Search for the cell housing the specified text and yield its [X, Y] center coordinate. 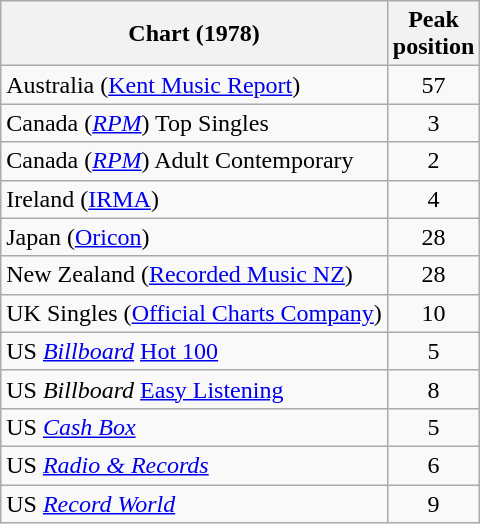
US Cash Box [194, 427]
US Radio & Records [194, 465]
9 [433, 503]
Peakposition [433, 34]
8 [433, 389]
Ireland (IRMA) [194, 199]
New Zealand (Recorded Music NZ) [194, 275]
Australia (Kent Music Report) [194, 85]
Canada (RPM) Adult Contemporary [194, 161]
Japan (Oricon) [194, 237]
10 [433, 313]
UK Singles (Official Charts Company) [194, 313]
US Billboard Easy Listening [194, 389]
US Record World [194, 503]
4 [433, 199]
57 [433, 85]
Chart (1978) [194, 34]
2 [433, 161]
6 [433, 465]
Canada (RPM) Top Singles [194, 123]
US Billboard Hot 100 [194, 351]
3 [433, 123]
